Return (x, y) of the center of cell containing provided text 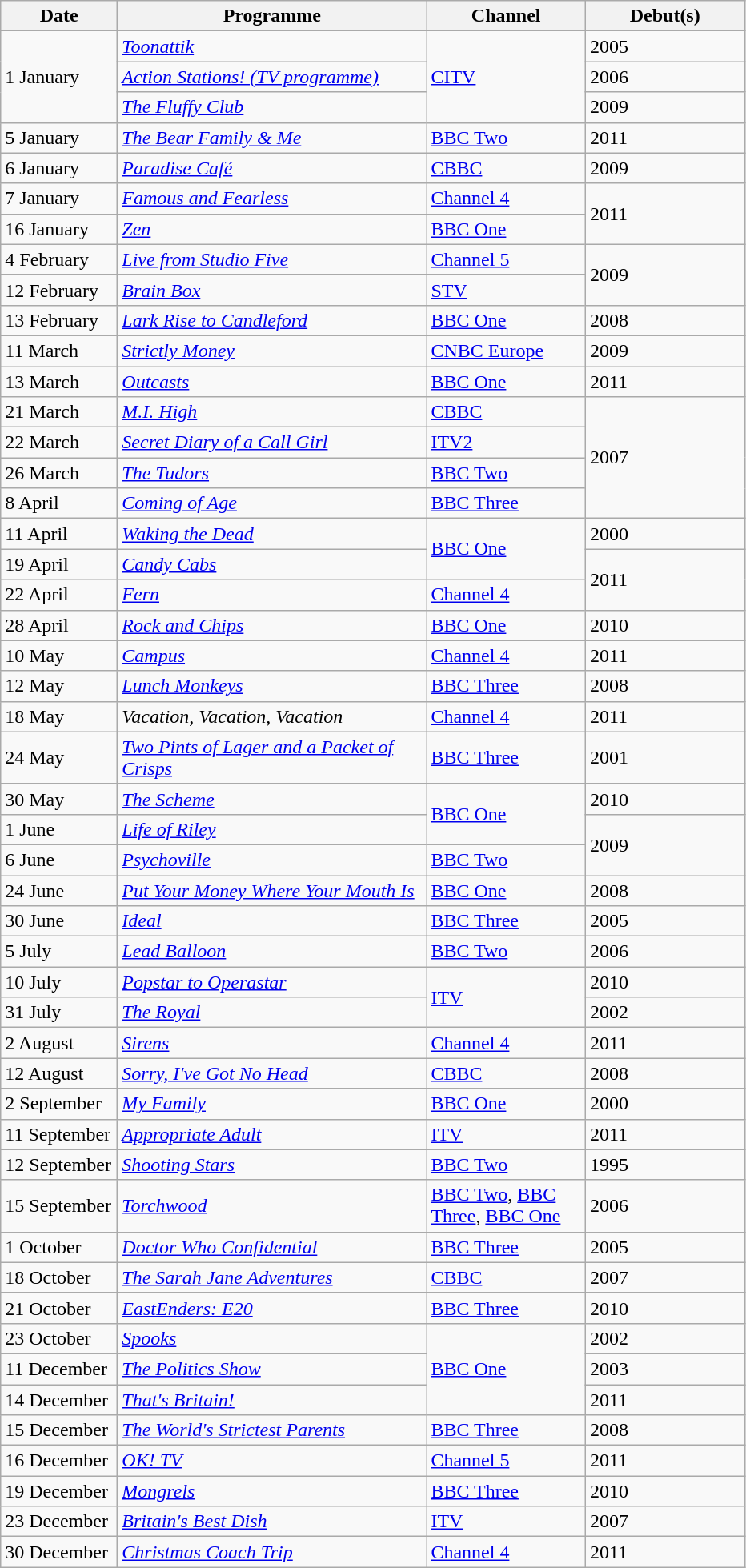
Campus (272, 656)
Live from Studio Five (272, 259)
7 January (59, 199)
Torchwood (272, 1205)
13 March (59, 382)
The Royal (272, 1013)
5 January (59, 138)
10 May (59, 656)
Put Your Money Where Your Mouth Is (272, 891)
STV (506, 290)
Toonattik (272, 46)
Popstar to Operastar (272, 982)
M.I. High (272, 412)
The World's Strictest Parents (272, 1430)
Shooting Stars (272, 1165)
Date (59, 16)
Appropriate Adult (272, 1134)
BBC Two, BBC Three, BBC One (506, 1205)
1 June (59, 829)
Candy Cabs (272, 564)
24 June (59, 891)
The Politics Show (272, 1369)
1 October (59, 1247)
Channel (506, 16)
Brain Box (272, 290)
26 March (59, 473)
1 January (59, 77)
12 May (59, 686)
21 March (59, 412)
Waking the Dead (272, 534)
Psychoville (272, 860)
28 April (59, 625)
CNBC Europe (506, 351)
21 October (59, 1308)
Spooks (272, 1338)
My Family (272, 1104)
19 April (59, 564)
The Scheme (272, 799)
22 April (59, 595)
That's Britain! (272, 1400)
The Fluffy Club (272, 107)
ITV2 (506, 443)
Lead Balloon (272, 952)
8 April (59, 503)
The Sarah Jane Adventures (272, 1277)
Two Pints of Lager and a Packet of Crisps (272, 757)
30 May (59, 799)
Outcasts (272, 382)
19 December (59, 1491)
Strictly Money (272, 351)
Debut(s) (664, 16)
6 June (59, 860)
Vacation, Vacation, Vacation (272, 716)
1995 (664, 1165)
2 September (59, 1104)
6 January (59, 168)
14 December (59, 1400)
4 February (59, 259)
2001 (664, 757)
EastEnders: E20 (272, 1308)
15 December (59, 1430)
Action Stations! (TV programme) (272, 77)
The Bear Family & Me (272, 138)
24 May (59, 757)
30 June (59, 921)
16 January (59, 229)
Coming of Age (272, 503)
31 July (59, 1013)
10 July (59, 982)
The Tudors (272, 473)
Sirens (272, 1043)
18 May (59, 716)
Programme (272, 16)
Zen (272, 229)
Britain's Best Dish (272, 1522)
11 September (59, 1134)
11 April (59, 534)
OK! TV (272, 1461)
Secret Diary of a Call Girl (272, 443)
5 July (59, 952)
30 December (59, 1552)
22 March (59, 443)
Famous and Fearless (272, 199)
12 September (59, 1165)
11 December (59, 1369)
16 December (59, 1461)
Sorry, I've Got No Head (272, 1073)
18 October (59, 1277)
15 September (59, 1205)
Fern (272, 595)
Lunch Monkeys (272, 686)
Mongrels (272, 1491)
12 February (59, 290)
2 August (59, 1043)
11 March (59, 351)
12 August (59, 1073)
13 February (59, 320)
Christmas Coach Trip (272, 1552)
Paradise Café (272, 168)
Rock and Chips (272, 625)
Lark Rise to Candleford (272, 320)
23 December (59, 1522)
2003 (664, 1369)
Doctor Who Confidential (272, 1247)
23 October (59, 1338)
Life of Riley (272, 829)
CITV (506, 77)
Ideal (272, 921)
